Extract the (X, Y) coordinate from the center of the cell holding the provided text.  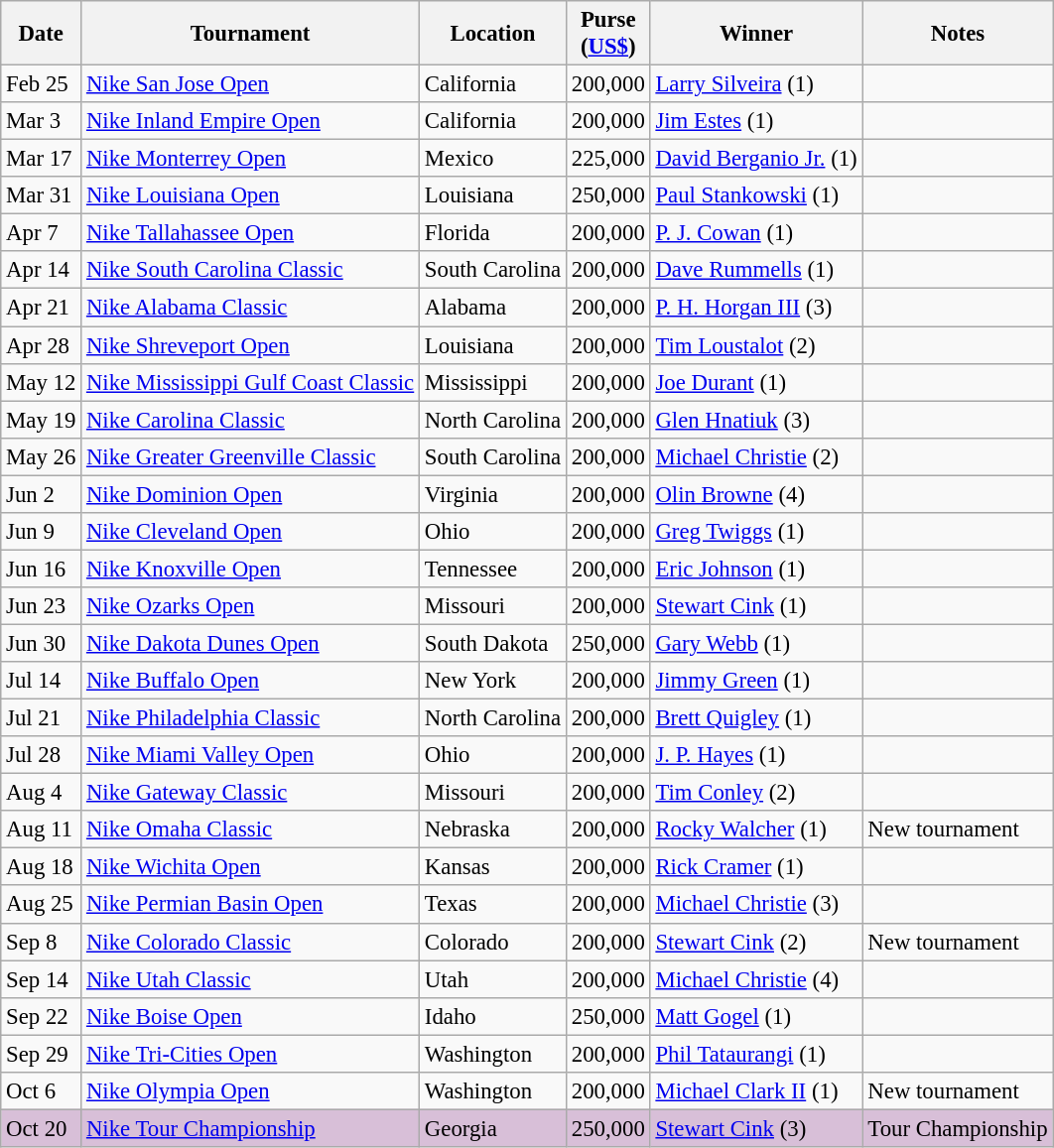
Oct 20 (42, 1128)
May 26 (42, 456)
Nike San Jose Open (250, 84)
Michael Christie (2) (756, 456)
Michael Christie (3) (756, 905)
Nike Miami Valley Open (250, 755)
Larry Silveira (1) (756, 84)
Nike Monterrey Open (250, 159)
Nike Wichita Open (250, 867)
Brett Quigley (1) (756, 718)
Phil Tataurangi (1) (756, 1054)
Idaho (493, 1016)
Jun 23 (42, 606)
Florida (493, 233)
P. H. Horgan III (3) (756, 308)
Nike Greater Greenville Classic (250, 456)
Jun 2 (42, 494)
Michael Clark II (1) (756, 1091)
Nike Tallahassee Open (250, 233)
Sep 14 (42, 979)
Nike Carolina Classic (250, 420)
Notes (958, 34)
Gary Webb (1) (756, 643)
Mississippi (493, 382)
Jul 14 (42, 681)
Stewart Cink (1) (756, 606)
Utah (493, 979)
Eric Johnson (1) (756, 569)
Dave Rummells (1) (756, 271)
Aug 25 (42, 905)
Michael Christie (4) (756, 979)
Kansas (493, 867)
Jimmy Green (1) (756, 681)
225,000 (607, 159)
Purse(US$) (607, 34)
Virginia (493, 494)
New York (493, 681)
Nike Shreveport Open (250, 345)
Stewart Cink (3) (756, 1128)
Nike Olympia Open (250, 1091)
Jun 30 (42, 643)
Mar 3 (42, 121)
Nike Louisiana Open (250, 195)
Colorado (493, 942)
Apr 7 (42, 233)
Aug 11 (42, 829)
Matt Gogel (1) (756, 1016)
Paul Stankowski (1) (756, 195)
Apr 14 (42, 271)
Rocky Walcher (1) (756, 829)
Nike Buffalo Open (250, 681)
Nike Tour Championship (250, 1128)
J. P. Hayes (1) (756, 755)
Jun 16 (42, 569)
Jun 9 (42, 532)
Winner (756, 34)
Jim Estes (1) (756, 121)
Mar 17 (42, 159)
Nike South Carolina Classic (250, 271)
Joe Durant (1) (756, 382)
Texas (493, 905)
Nebraska (493, 829)
Sep 29 (42, 1054)
Tim Loustalot (2) (756, 345)
Olin Browne (4) (756, 494)
Tournament (250, 34)
Nike Dakota Dunes Open (250, 643)
Nike Dominion Open (250, 494)
Nike Ozarks Open (250, 606)
Aug 18 (42, 867)
Nike Gateway Classic (250, 793)
Georgia (493, 1128)
May 12 (42, 382)
Feb 25 (42, 84)
Sep 8 (42, 942)
Nike Cleveland Open (250, 532)
Date (42, 34)
Mar 31 (42, 195)
P. J. Cowan (1) (756, 233)
Nike Mississippi Gulf Coast Classic (250, 382)
Sep 22 (42, 1016)
Nike Alabama Classic (250, 308)
Nike Colorado Classic (250, 942)
Greg Twiggs (1) (756, 532)
Stewart Cink (2) (756, 942)
Oct 6 (42, 1091)
Nike Omaha Classic (250, 829)
Apr 21 (42, 308)
Jul 28 (42, 755)
Location (493, 34)
Glen Hnatiuk (3) (756, 420)
Nike Philadelphia Classic (250, 718)
Mexico (493, 159)
Nike Utah Classic (250, 979)
Jul 21 (42, 718)
Nike Inland Empire Open (250, 121)
Nike Knoxville Open (250, 569)
David Berganio Jr. (1) (756, 159)
May 19 (42, 420)
Tim Conley (2) (756, 793)
Nike Tri-Cities Open (250, 1054)
Alabama (493, 308)
Nike Permian Basin Open (250, 905)
Aug 4 (42, 793)
Apr 28 (42, 345)
Tour Championship (958, 1128)
Rick Cramer (1) (756, 867)
Nike Boise Open (250, 1016)
South Dakota (493, 643)
Tennessee (493, 569)
